Output the (X, Y) coordinate of the center of the cell containing the given text.  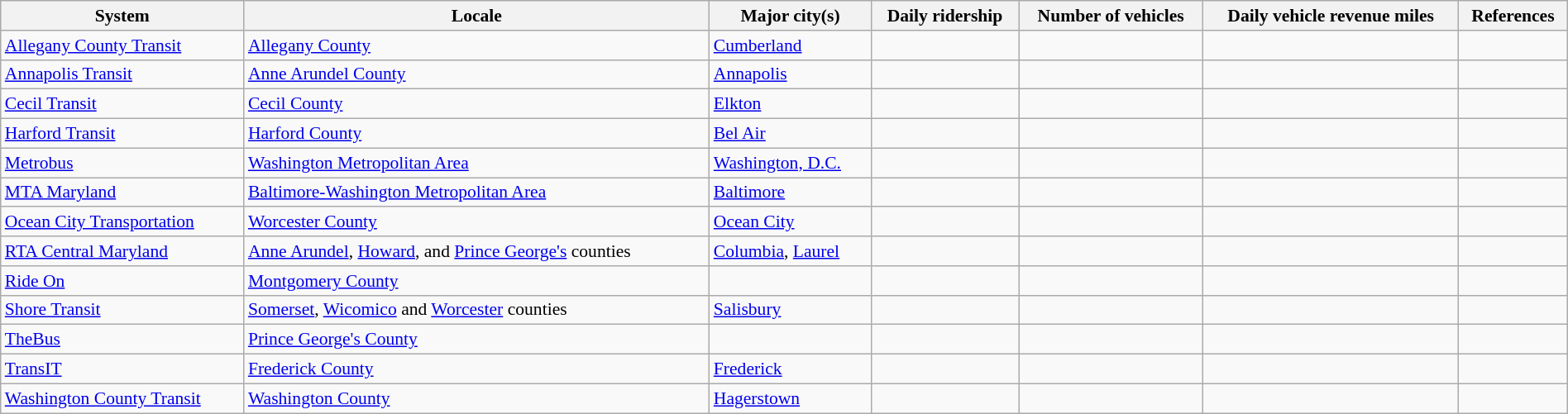
Annapolis (791, 74)
Ocean City (791, 222)
RTA Central Maryland (122, 251)
References (1513, 16)
Washington County Transit (122, 398)
Washington County (476, 398)
Anne Arundel, Howard, and Prince George's counties (476, 251)
Daily vehicle revenue miles (1331, 16)
Cecil Transit (122, 104)
Major city(s) (791, 16)
Cecil County (476, 104)
Annapolis Transit (122, 74)
Metrobus (122, 163)
TheBus (122, 340)
Harford Transit (122, 134)
Shore Transit (122, 310)
Bel Air (791, 134)
TransIT (122, 369)
Daily ridership (944, 16)
Washington Metropolitan Area (476, 163)
Salisbury (791, 310)
Worcester County (476, 222)
Harford County (476, 134)
Anne Arundel County (476, 74)
Ocean City Transportation (122, 222)
Locale (476, 16)
MTA Maryland (122, 193)
System (122, 16)
Prince George's County (476, 340)
Montgomery County (476, 281)
Number of vehicles (1111, 16)
Allegany County (476, 45)
Ride On (122, 281)
Frederick (791, 369)
Columbia, Laurel (791, 251)
Allegany County Transit (122, 45)
Baltimore-Washington Metropolitan Area (476, 193)
Cumberland (791, 45)
Elkton (791, 104)
Baltimore (791, 193)
Washington, D.C. (791, 163)
Hagerstown (791, 398)
Frederick County (476, 369)
Somerset, Wicomico and Worcester counties (476, 310)
